Provide the (x, y) coordinate of the cell's center where the given text is located.  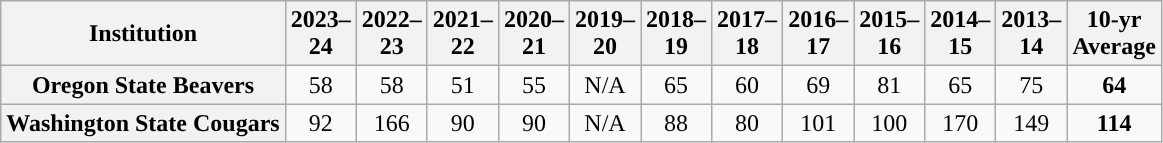
75 (1032, 85)
92 (320, 123)
101 (818, 123)
2018–19 (676, 34)
55 (534, 85)
69 (818, 85)
2019–20 (604, 34)
10-yrAverage (1114, 34)
88 (676, 123)
60 (748, 85)
2016–17 (818, 34)
2020–21 (534, 34)
64 (1114, 85)
51 (462, 85)
2013–14 (1032, 34)
2017–18 (748, 34)
2015–16 (890, 34)
2022–23 (392, 34)
170 (960, 123)
80 (748, 123)
2014–15 (960, 34)
149 (1032, 123)
Oregon State Beavers (143, 85)
2023–24 (320, 34)
100 (890, 123)
114 (1114, 123)
Washington State Cougars (143, 123)
Institution (143, 34)
81 (890, 85)
2021–22 (462, 34)
166 (392, 123)
